Output the [X, Y] coordinate of the center of the cell containing the given text.  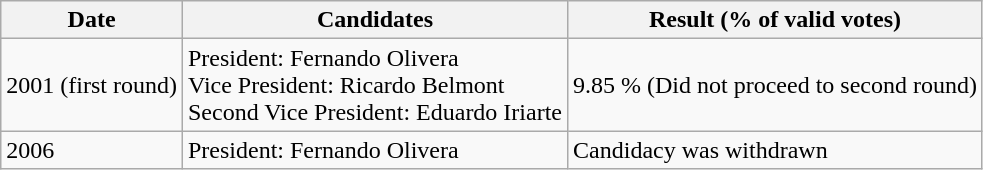
9.85 % (Did not proceed to second round) [776, 85]
Result (% of valid votes) [776, 20]
2001 (first round) [92, 85]
Date [92, 20]
Candidacy was withdrawn [776, 150]
President: Fernando Olivera [374, 150]
Candidates [374, 20]
President: Fernando OliveraVice President: Ricardo BelmontSecond Vice President: Eduardo Iriarte [374, 85]
2006 [92, 150]
